Pinpoint the cell where the given text exists, returning its (x, y) midpoint coordinate. 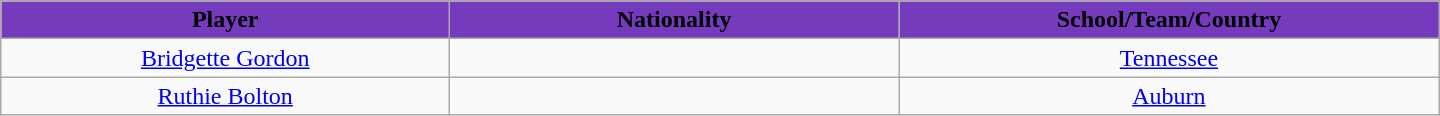
Ruthie Bolton (226, 96)
Player (226, 20)
Nationality (674, 20)
School/Team/Country (1170, 20)
Auburn (1170, 96)
Tennessee (1170, 58)
Bridgette Gordon (226, 58)
